Scan for the cell matching the given text and deliver its [X, Y] coordinate at center. 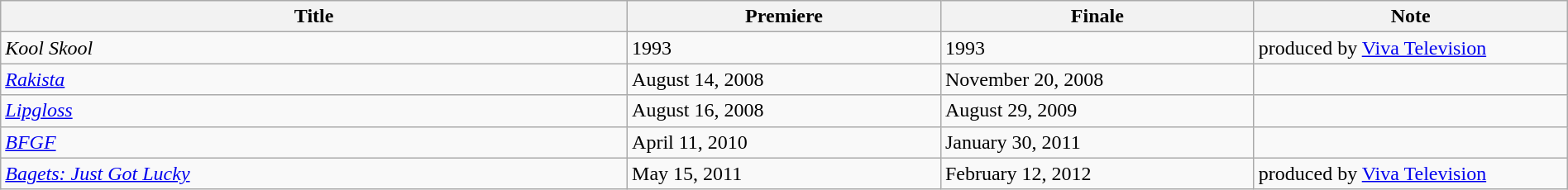
February 12, 2012 [1097, 173]
April 11, 2010 [784, 142]
Note [1411, 17]
Premiere [784, 17]
August 16, 2008 [784, 111]
Rakista [314, 79]
Finale [1097, 17]
May 15, 2011 [784, 173]
August 29, 2009 [1097, 111]
Lipgloss [314, 111]
Kool Skool [314, 48]
Title [314, 17]
Bagets: Just Got Lucky [314, 173]
August 14, 2008 [784, 79]
BFGF [314, 142]
November 20, 2008 [1097, 79]
January 30, 2011 [1097, 142]
